From the cell containing the given text, extract its center point as [x, y] coordinate. 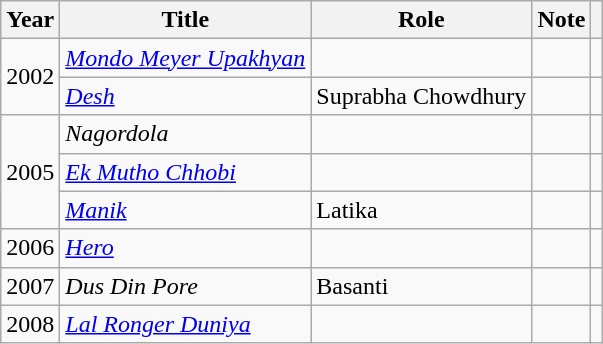
Hero [186, 248]
Dus Din Pore [186, 286]
Basanti [422, 286]
Title [186, 20]
Lal Ronger Duniya [186, 324]
2006 [30, 248]
2002 [30, 77]
Desh [186, 96]
Year [30, 20]
Suprabha Chowdhury [422, 96]
2005 [30, 172]
Manik [186, 210]
Mondo Meyer Upakhyan [186, 58]
Ek Mutho Chhobi [186, 172]
2007 [30, 286]
Latika [422, 210]
Nagordola [186, 134]
Note [562, 20]
Role [422, 20]
2008 [30, 324]
